Search for the cell housing the specified text and yield its [X, Y] center coordinate. 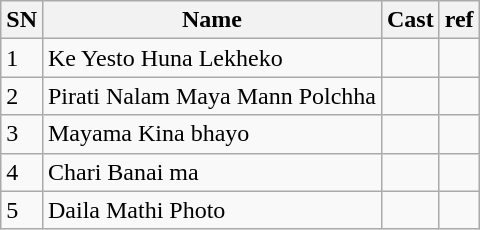
Cast [410, 20]
4 [22, 172]
Daila Mathi Photo [212, 210]
Mayama Kina bhayo [212, 134]
2 [22, 96]
Name [212, 20]
Pirati Nalam Maya Mann Polchha [212, 96]
1 [22, 58]
Chari Banai ma [212, 172]
Ke Yesto Huna Lekheko [212, 58]
ref [459, 20]
5 [22, 210]
SN [22, 20]
3 [22, 134]
